Identify which cell holds the provided text, then report its (X, Y) central coordinate. 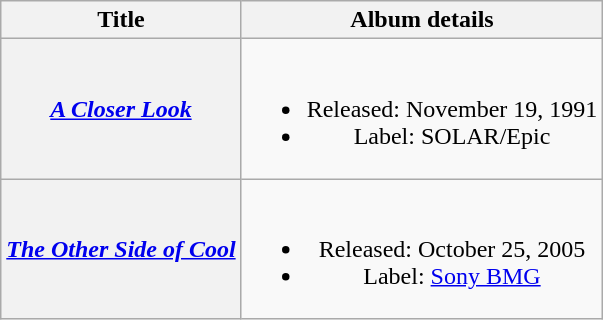
A Closer Look (121, 109)
The Other Side of Cool (121, 249)
Released: October 25, 2005Label: Sony BMG (422, 249)
Album details (422, 20)
Title (121, 20)
Released: November 19, 1991Label: SOLAR/Epic (422, 109)
